Determine the (x, y) coordinate at the center of the cell enclosing the given text.  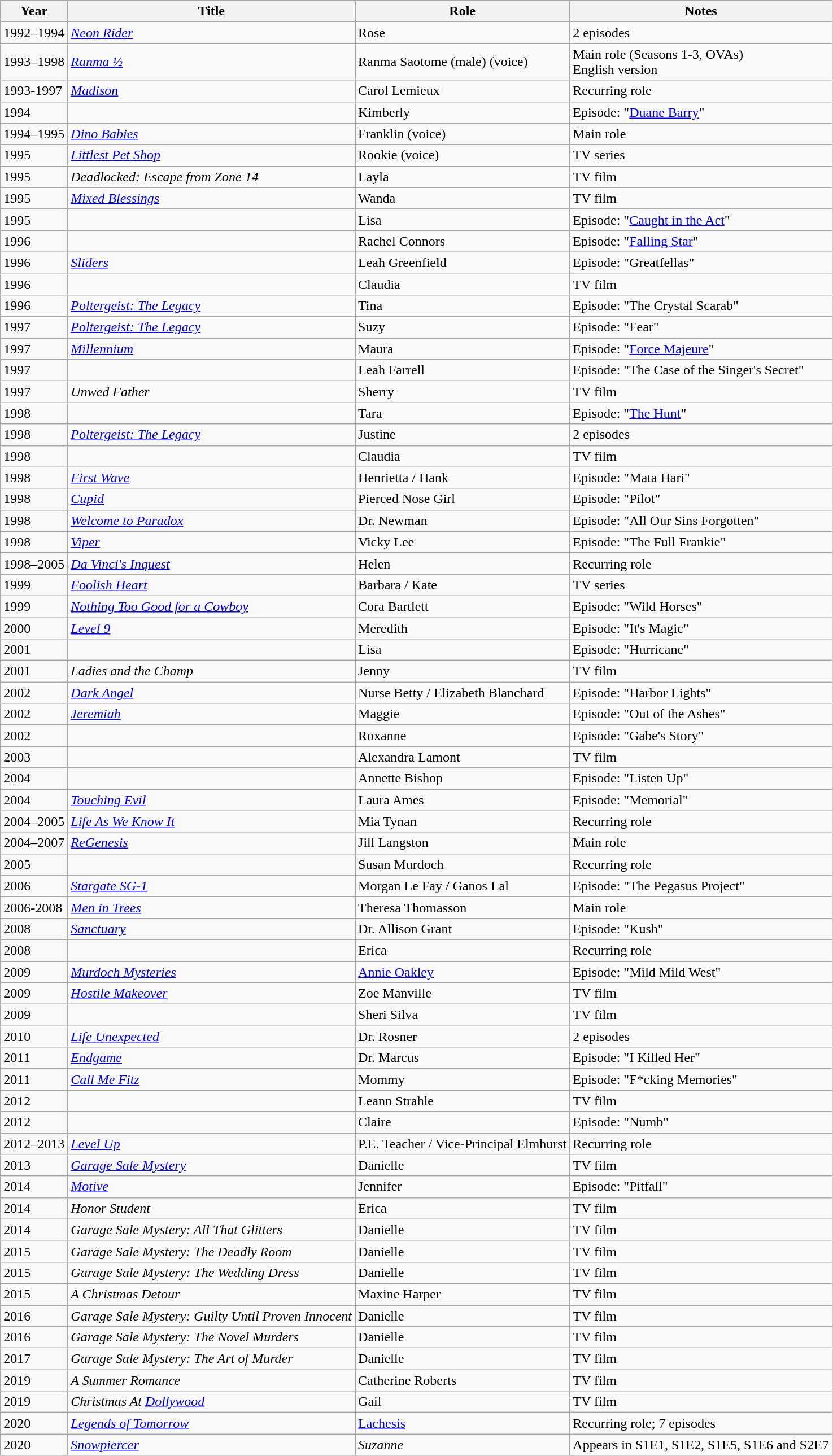
Garage Sale Mystery: The Wedding Dress (211, 1273)
1992–1994 (34, 33)
1993-1997 (34, 91)
Dr. Rosner (463, 1037)
2006 (34, 886)
1994 (34, 112)
Episode: "Force Majeure" (701, 349)
Episode: "F*cking Memories" (701, 1079)
ReGenesis (211, 843)
Suzy (463, 327)
Sanctuary (211, 929)
Episode: "Caught in the Act" (701, 220)
Episode: "Hurricane" (701, 650)
Pierced Nose Girl (463, 499)
Zoe Manville (463, 994)
Jill Langston (463, 843)
Murdoch Mysteries (211, 972)
Jennifer (463, 1187)
2004–2007 (34, 843)
Snowpiercer (211, 1445)
Episode: "Numb" (701, 1122)
Episode: "All Our Sins Forgotten" (701, 521)
Episode: "Mild Mild West" (701, 972)
Cora Bartlett (463, 606)
Level 9 (211, 628)
Episode: "Gabe's Story" (701, 736)
Dr. Allison Grant (463, 929)
Episode: "Fear" (701, 327)
Meredith (463, 628)
Level Up (211, 1144)
Title (211, 11)
Theresa Thomasson (463, 907)
Justine (463, 435)
Gail (463, 1402)
Episode: "Mata Hari" (701, 478)
Episode: "The Hunt" (701, 413)
P.E. Teacher / Vice-Principal Elmhurst (463, 1144)
2013 (34, 1165)
Maggie (463, 714)
Alexandra Lamont (463, 757)
Jeremiah (211, 714)
Viper (211, 542)
Episode: "Wild Horses" (701, 606)
Episode: "Pilot" (701, 499)
Life Unexpected (211, 1037)
Episode: "Memorial" (701, 800)
Nothing Too Good for a Cowboy (211, 606)
2017 (34, 1359)
Helen (463, 563)
Madison (211, 91)
Susan Murdoch (463, 864)
Tara (463, 413)
Garage Sale Mystery: The Deadly Room (211, 1251)
Leah Farrell (463, 370)
Episode: "Out of the Ashes" (701, 714)
2004–2005 (34, 821)
Dr. Newman (463, 521)
A Christmas Detour (211, 1294)
Wanda (463, 198)
Nurse Betty / Elizabeth Blanchard (463, 693)
Layla (463, 177)
Christmas At Dollywood (211, 1402)
Maura (463, 349)
Roxanne (463, 736)
Millennium (211, 349)
Tina (463, 306)
Lachesis (463, 1423)
Recurring role; 7 episodes (701, 1423)
Garage Sale Mystery: Guilty Until Proven Innocent (211, 1316)
2012–2013 (34, 1144)
2006-2008 (34, 907)
Episode: "I Killed Her" (701, 1058)
Maxine Harper (463, 1294)
Episode: "Falling Star" (701, 241)
Endgame (211, 1058)
Kimberly (463, 112)
Episode: "Duane Barry" (701, 112)
Men in Trees (211, 907)
Honor Student (211, 1208)
Leann Strahle (463, 1101)
Notes (701, 11)
Garage Sale Mystery: All That Glitters (211, 1230)
2000 (34, 628)
Foolish Heart (211, 585)
Call Me Fitz (211, 1079)
First Wave (211, 478)
Laura Ames (463, 800)
Vicky Lee (463, 542)
Life As We Know It (211, 821)
Episode: "Listen Up" (701, 779)
Garage Sale Mystery (211, 1165)
Rookie (voice) (463, 155)
Henrietta / Hank (463, 478)
Episode: "The Crystal Scarab" (701, 306)
Sheri Silva (463, 1015)
Dino Babies (211, 134)
Deadlocked: Escape from Zone 14 (211, 177)
Garage Sale Mystery: The Novel Murders (211, 1337)
2005 (34, 864)
2010 (34, 1037)
Suzanne (463, 1445)
1993–1998 (34, 62)
Ladies and the Champ (211, 671)
Rachel Connors (463, 241)
Welcome to Paradox (211, 521)
Annie Oakley (463, 972)
Dark Angel (211, 693)
Episode: "The Case of the Singer's Secret" (701, 370)
Ranma ½ (211, 62)
Littlest Pet Shop (211, 155)
A Summer Romance (211, 1380)
Sherry (463, 392)
Rose (463, 33)
Episode: "Pitfall" (701, 1187)
Main role (Seasons 1-3, OVAs)English version (701, 62)
Jenny (463, 671)
Episode: "The Full Frankie" (701, 542)
Garage Sale Mystery: The Art of Murder (211, 1359)
Appears in S1E1, S1E2, S1E5, S1E6 and S2E7 (701, 1445)
Touching Evil (211, 800)
Episode: "The Pegasus Project" (701, 886)
Dr. Marcus (463, 1058)
1994–1995 (34, 134)
Motive (211, 1187)
Episode: "Kush" (701, 929)
Episode: "Harbor Lights" (701, 693)
Episode: "Greatfellas" (701, 263)
Cupid (211, 499)
Hostile Makeover (211, 994)
Ranma Saotome (male) (voice) (463, 62)
Neon Rider (211, 33)
Year (34, 11)
2003 (34, 757)
Da Vinci's Inquest (211, 563)
Legends of Tomorrow (211, 1423)
Leah Greenfield (463, 263)
Catherine Roberts (463, 1380)
Barbara / Kate (463, 585)
Carol Lemieux (463, 91)
Morgan Le Fay / Ganos Lal (463, 886)
Mia Tynan (463, 821)
Stargate SG-1 (211, 886)
Mixed Blessings (211, 198)
Annette Bishop (463, 779)
Mommy (463, 1079)
Unwed Father (211, 392)
1998–2005 (34, 563)
Role (463, 11)
Episode: "It's Magic" (701, 628)
Sliders (211, 263)
Franklin (voice) (463, 134)
Claire (463, 1122)
